Find where the given text appears and provide that cell's center as (x, y) coordinate. 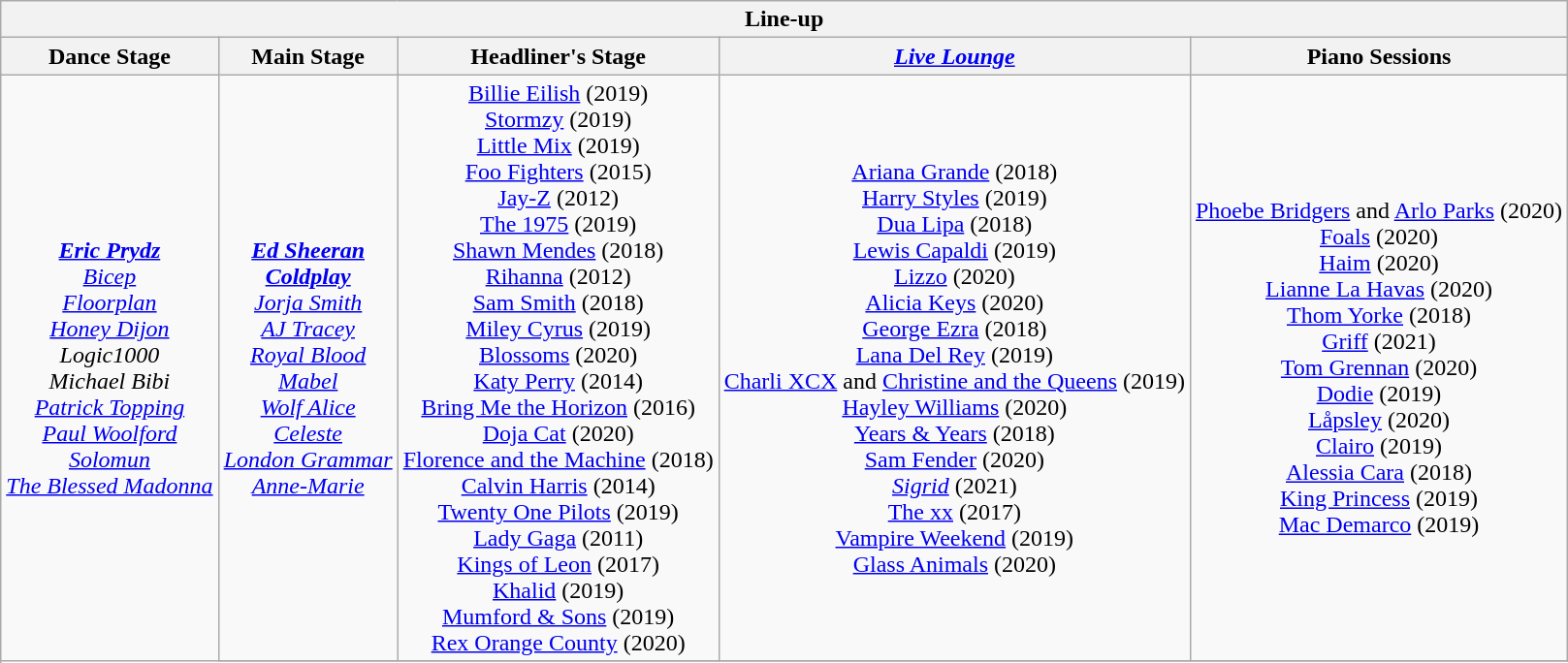
Ed Sheeran Coldplay Jorja Smith AJ Tracey Royal Blood Mabel Wolf Alice Celeste London Grammar Anne-Marie (308, 368)
Eric Prydz Bicep Floorplan Honey Dijon Logic1000 Michael Bibi Patrick Topping Paul Woolford Solomun The Blessed Madonna (110, 368)
Main Stage (308, 56)
Live Lounge (954, 56)
Dance Stage (110, 56)
Headliner's Stage (559, 56)
Line-up (784, 19)
Piano Sessions (1379, 56)
